Determine the (X, Y) coordinate at the center of the cell enclosing the given text.  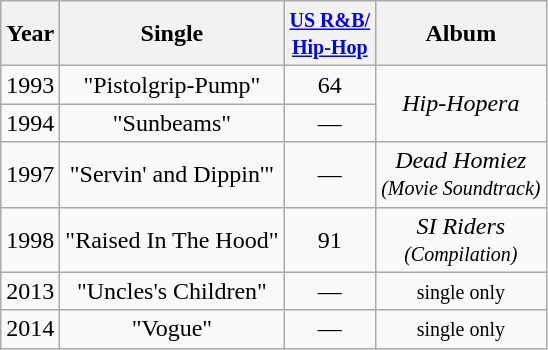
Hip-Hopera (461, 104)
"Sunbeams" (172, 123)
"Uncles's Children" (172, 291)
1997 (30, 174)
1998 (30, 240)
"Raised In The Hood" (172, 240)
Single (172, 34)
"Servin' and Dippin'" (172, 174)
"Pistolgrip-Pump" (172, 85)
1993 (30, 85)
Year (30, 34)
91 (330, 240)
"Vogue" (172, 329)
64 (330, 85)
SI Riders(Compilation) (461, 240)
Album (461, 34)
2014 (30, 329)
Dead Homiez(Movie Soundtrack) (461, 174)
2013 (30, 291)
1994 (30, 123)
US R&B/Hip-Hop (330, 34)
